Extract the [X, Y] coordinate from the center of the cell holding the provided text.  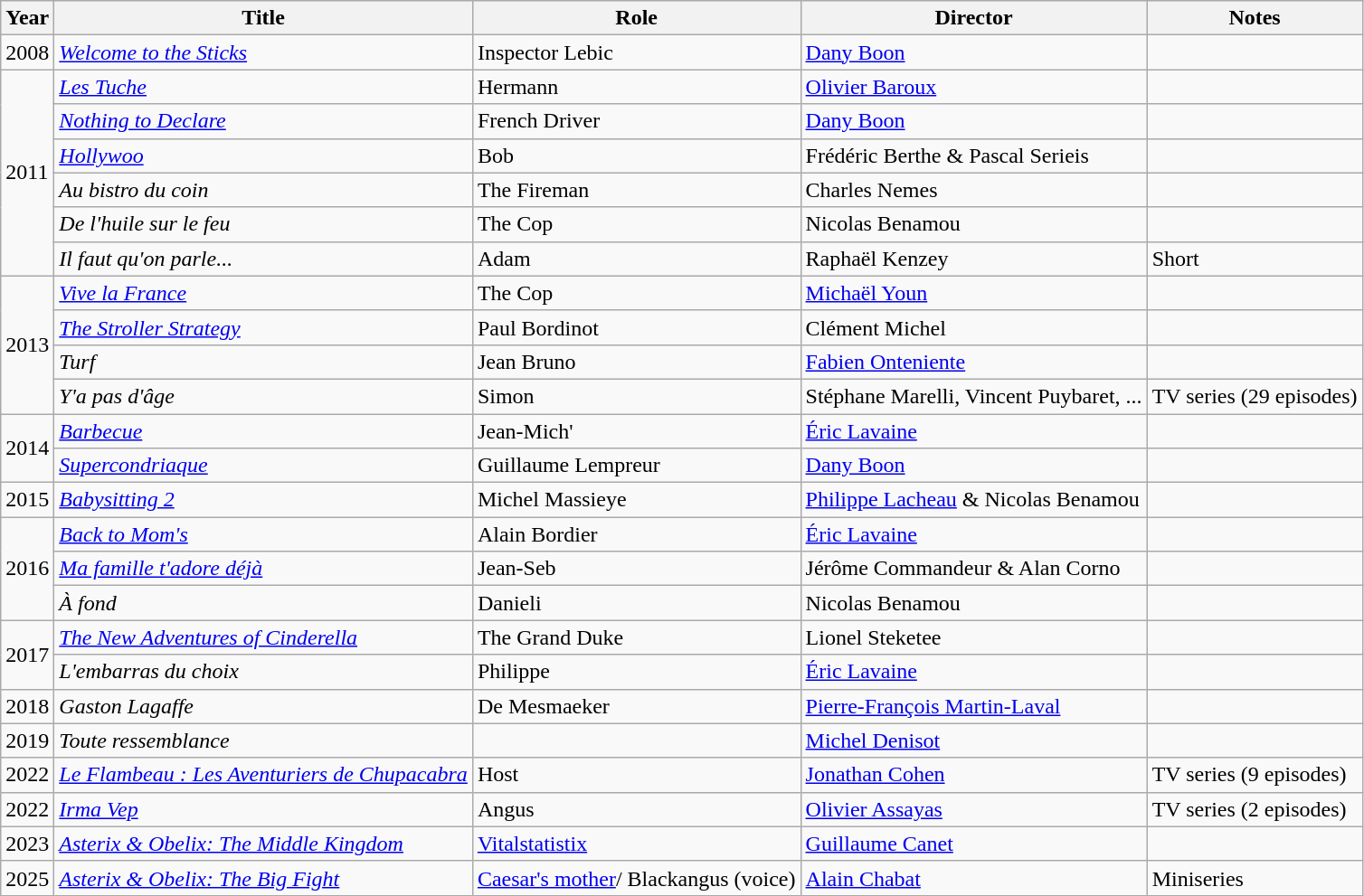
The New Adventures of Cinderella [264, 637]
Y'a pas d'âge [264, 396]
Babysitting 2 [264, 500]
Frédéric Berthe & Pascal Serieis [973, 156]
Inspector Lebic [637, 52]
2008 [27, 52]
Asterix & Obelix: The Big Fight [264, 878]
French Driver [637, 121]
Year [27, 18]
Ma famille t'adore déjà [264, 569]
Jonathan Cohen [973, 775]
Stéphane Marelli, Vincent Puybaret, ... [973, 396]
Role [637, 18]
2017 [27, 655]
Turf [264, 362]
TV series (29 episodes) [1255, 396]
Barbecue [264, 431]
Jean-Mich' [637, 431]
2015 [27, 500]
Hollywoo [264, 156]
Michel Denisot [973, 740]
Olivier Baroux [973, 87]
Michaël Youn [973, 293]
Back to Mom's [264, 534]
TV series (2 episodes) [1255, 809]
Miniseries [1255, 878]
Hermann [637, 87]
The Grand Duke [637, 637]
Clément Michel [973, 327]
L'embarras du choix [264, 672]
À fond [264, 603]
Jean Bruno [637, 362]
De l'huile sur le feu [264, 224]
2019 [27, 740]
2023 [27, 844]
Welcome to the Sticks [264, 52]
Director [973, 18]
Jean-Seb [637, 569]
Guillaume Lempreur [637, 466]
Philippe [637, 672]
Short [1255, 259]
Au bistro du coin [264, 190]
Host [637, 775]
Irma Vep [264, 809]
2018 [27, 706]
Jérôme Commandeur & Alan Corno [973, 569]
Gaston Lagaffe [264, 706]
Lionel Steketee [973, 637]
Alain Chabat [973, 878]
Caesar's mother/ Blackangus (voice) [637, 878]
Charles Nemes [973, 190]
Simon [637, 396]
Pierre-François Martin-Laval [973, 706]
2013 [27, 344]
De Mesmaeker [637, 706]
Bob [637, 156]
Asterix & Obelix: The Middle Kingdom [264, 844]
Supercondriaque [264, 466]
Raphaël Kenzey [973, 259]
Notes [1255, 18]
The Stroller Strategy [264, 327]
Alain Bordier [637, 534]
Vitalstatistix [637, 844]
Toute ressemblance [264, 740]
2016 [27, 569]
Paul Bordinot [637, 327]
The Fireman [637, 190]
2011 [27, 173]
Adam [637, 259]
Il faut qu'on parle... [264, 259]
2025 [27, 878]
Guillaume Canet [973, 844]
Fabien Onteniente [973, 362]
Les Tuche [264, 87]
Angus [637, 809]
Olivier Assayas [973, 809]
TV series (9 episodes) [1255, 775]
2014 [27, 448]
Le Flambeau : Les Aventuriers de Chupacabra [264, 775]
Vive la France [264, 293]
Danieli [637, 603]
Michel Massieye [637, 500]
Title [264, 18]
Nothing to Declare [264, 121]
Philippe Lacheau & Nicolas Benamou [973, 500]
